Provide the (x, y) coordinate of the cell's center where the given text is located.  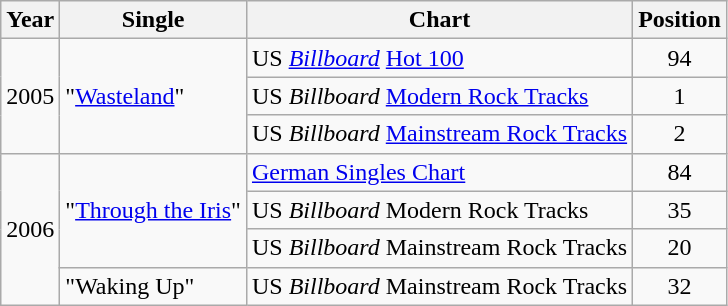
20 (680, 248)
"Wasteland" (154, 96)
2005 (30, 96)
US Billboard Hot 100 (439, 58)
94 (680, 58)
Year (30, 20)
Chart (439, 20)
"Through the Iris" (154, 210)
German Singles Chart (439, 172)
32 (680, 286)
1 (680, 96)
35 (680, 210)
"Waking Up" (154, 286)
84 (680, 172)
2 (680, 134)
Position (680, 20)
2006 (30, 229)
Single (154, 20)
